Capture the cell that displays the provided text and extract its [X, Y] central coordinate. 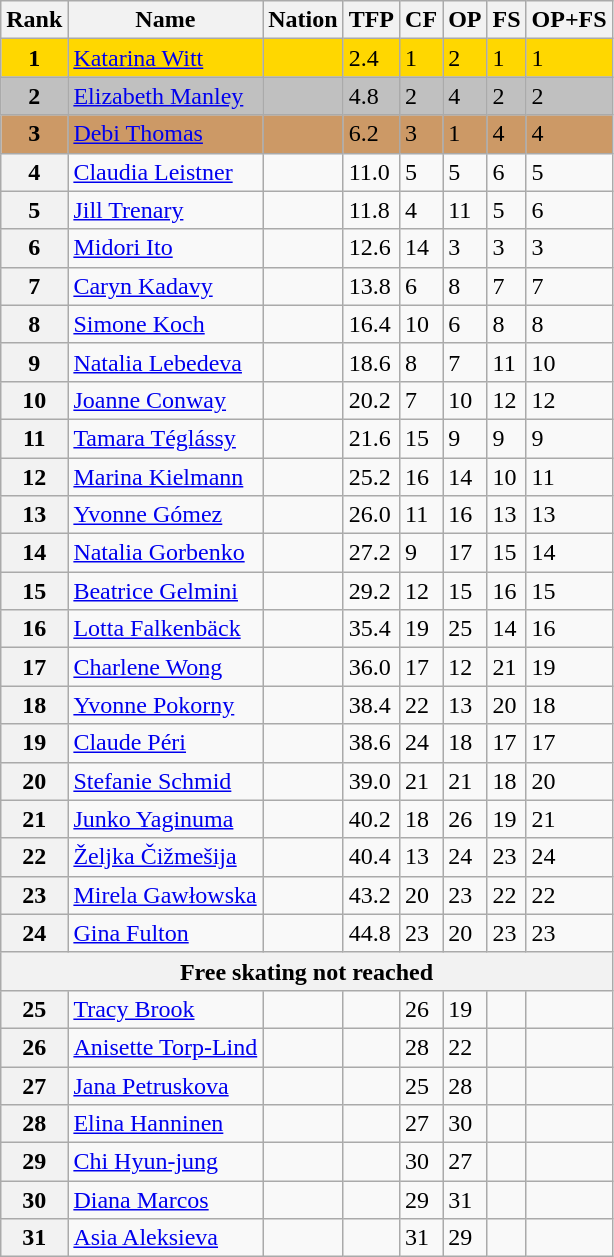
Tracy Brook [166, 1009]
26.0 [371, 515]
40.2 [371, 819]
25.2 [371, 477]
Beatrice Gelmini [166, 591]
Asia Aleksieva [166, 1238]
12.6 [371, 248]
Stefanie Schmid [166, 781]
4.8 [371, 96]
Claudia Leistner [166, 172]
Yvonne Pokorny [166, 705]
Name [166, 20]
Diana Marcos [166, 1200]
13.8 [371, 286]
Elina Hanninen [166, 1124]
OP+FS [569, 20]
Lotta Falkenbäck [166, 629]
Željka Čižmešija [166, 857]
Katarina Witt [166, 58]
11.8 [371, 210]
38.4 [371, 705]
6.2 [371, 134]
TFP [371, 20]
35.4 [371, 629]
Nation [303, 20]
Simone Koch [166, 324]
Charlene Wong [166, 667]
Junko Yaginuma [166, 819]
Rank [34, 20]
16.4 [371, 324]
Mirela Gawłowska [166, 895]
Natalia Gorbenko [166, 553]
44.8 [371, 933]
36.0 [371, 667]
Debi Thomas [166, 134]
Marina Kielmann [166, 477]
2.4 [371, 58]
Gina Fulton [166, 933]
20.2 [371, 400]
Jana Petruskova [166, 1085]
29.2 [371, 591]
Chi Hyun-jung [166, 1162]
Jill Trenary [166, 210]
18.6 [371, 362]
OP [465, 20]
Caryn Kadavy [166, 286]
27.2 [371, 553]
11.0 [371, 172]
Elizabeth Manley [166, 96]
FS [506, 20]
21.6 [371, 438]
43.2 [371, 895]
Claude Péri [166, 743]
Yvonne Gómez [166, 515]
40.4 [371, 857]
39.0 [371, 781]
CF [422, 20]
Midori Ito [166, 248]
Tamara Téglássy [166, 438]
Anisette Torp-Lind [166, 1047]
Natalia Lebedeva [166, 362]
38.6 [371, 743]
Joanne Conway [166, 400]
Free skating not reached [306, 971]
